Return the [x, y] coordinate for the center point of the cell that contains the specified text.  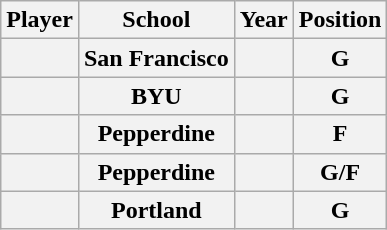
Position [340, 20]
G/F [340, 172]
Portland [156, 210]
BYU [156, 96]
Year [264, 20]
F [340, 134]
School [156, 20]
San Francisco [156, 58]
Player [40, 20]
